From the cell containing the given text, extract its center point as (x, y) coordinate. 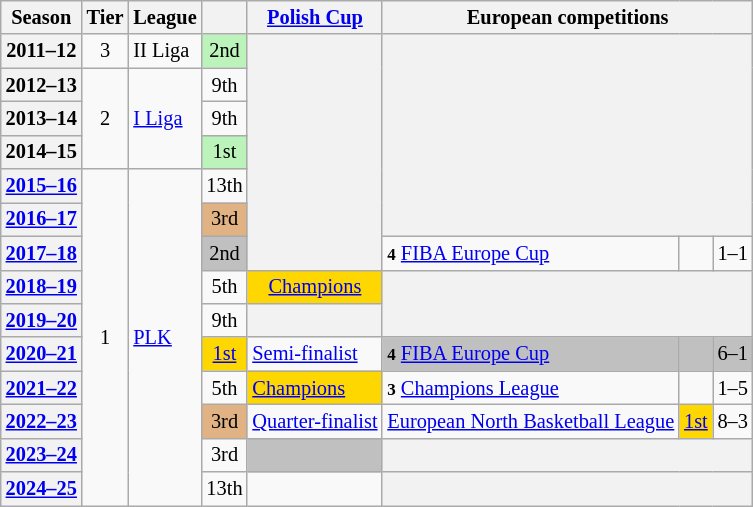
Tier (106, 17)
2023–24 (42, 455)
PLK (164, 338)
2011–12 (42, 51)
2014–15 (42, 152)
2020–21 (42, 354)
3 Champions League (530, 388)
8–3 (733, 421)
Polish Cup (314, 17)
European competitions (567, 17)
2015–16 (42, 186)
2024–25 (42, 489)
2013–14 (42, 118)
2 (106, 118)
League (164, 17)
2016–17 (42, 219)
1–1 (733, 253)
I Liga (164, 118)
2019–20 (42, 320)
2012–13 (42, 85)
2021–22 (42, 388)
6–1 (733, 354)
2022–23 (42, 421)
2017–18 (42, 253)
1 (106, 338)
Season (42, 17)
1–5 (733, 388)
II Liga (164, 51)
3 (106, 51)
Semi-finalist (314, 354)
Quarter-finalist (314, 421)
2018–19 (42, 287)
European North Basketball League (530, 421)
